Identify which cell holds the provided text, then report its (X, Y) central coordinate. 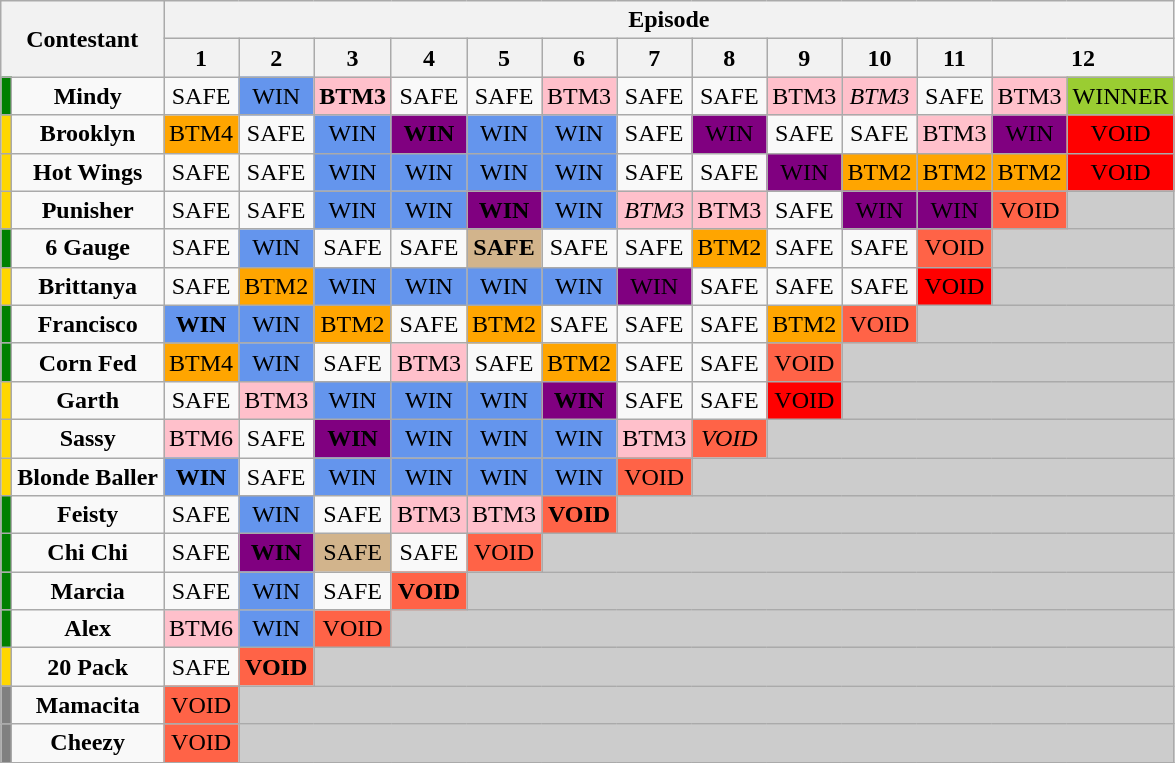
7 (654, 58)
Brooklyn (88, 134)
4 (428, 58)
Punisher (88, 210)
WINNER (1120, 96)
8 (730, 58)
Blonde Baller (88, 477)
Mindy (88, 96)
Chi Chi (88, 553)
Francisco (88, 324)
2 (276, 58)
6 (580, 58)
6 Gauge (88, 248)
5 (504, 58)
Brittanya (88, 286)
10 (880, 58)
Mamacita (88, 705)
3 (353, 58)
11 (954, 58)
Episode (670, 20)
Feisty (88, 515)
Garth (88, 400)
Alex (88, 629)
1 (202, 58)
20 Pack (88, 667)
12 (1083, 58)
Sassy (88, 438)
Corn Fed (88, 362)
Marcia (88, 591)
Contestant (82, 39)
Hot Wings (88, 172)
9 (804, 58)
Cheezy (88, 743)
